Pinpoint the cell where the given text exists, returning its [X, Y] midpoint coordinate. 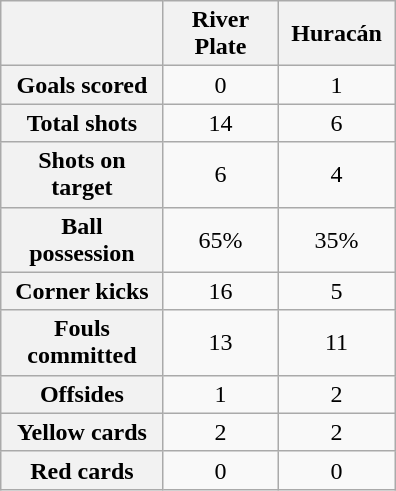
35% [337, 240]
River Plate [220, 34]
Offsides [82, 394]
Huracán [337, 34]
Ball possession [82, 240]
Total shots [82, 123]
5 [337, 291]
Shots on target [82, 174]
4 [337, 174]
Fouls committed [82, 342]
14 [220, 123]
16 [220, 291]
Yellow cards [82, 432]
13 [220, 342]
Corner kicks [82, 291]
65% [220, 240]
Goals scored [82, 85]
11 [337, 342]
Red cards [82, 470]
